Search for the cell housing the specified text and yield its (x, y) center coordinate. 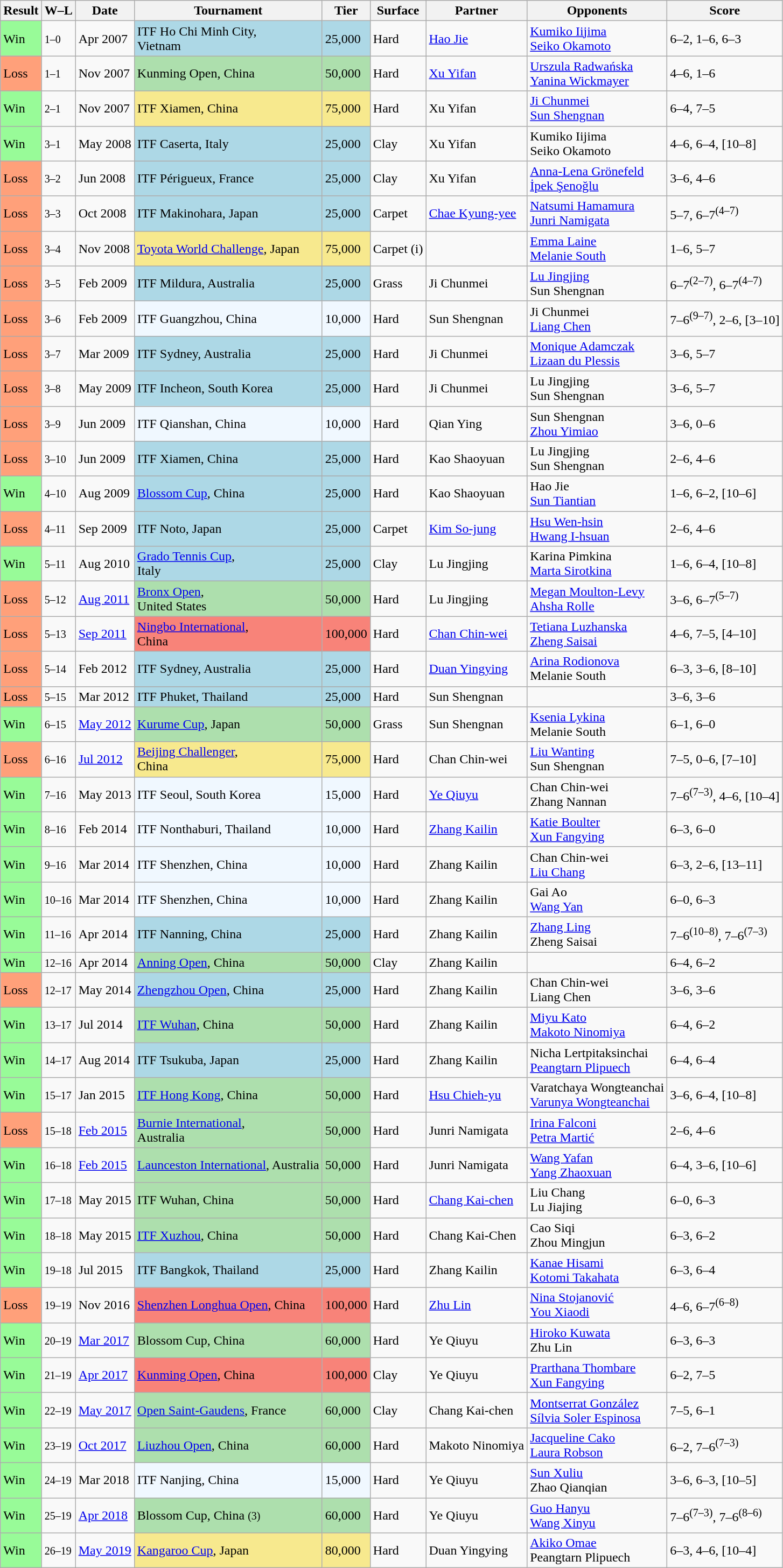
6–15 (58, 725)
ITF Qianshan, China (228, 423)
23–19 (58, 1445)
Mar 2009 (104, 353)
ITF Périgueux, France (228, 179)
Aug 2014 (104, 1060)
Launceston International, Australia (228, 1165)
1–1 (58, 73)
Chan Chin-wei Liu Chang (597, 864)
Monique Adamczak Lizaan du Plessis (597, 353)
6–3, 6–0 (725, 829)
Nov 2008 (104, 249)
7–6(9–7), 2–6, [3–10] (725, 319)
May 2013 (104, 794)
3–5 (58, 283)
Beijing Challenger, China (228, 759)
5–14 (58, 669)
4–11 (58, 529)
Urszula Radwańska Yanina Wickmayer (597, 73)
6–4, 6–4 (725, 1060)
May 2017 (104, 1410)
6–3, 4–6, [10–4] (725, 1550)
Shenzhen Longhua Open, China (228, 1305)
19–19 (58, 1305)
18–18 (58, 1235)
Miyu Kato Makoto Ninomiya (597, 1025)
4–6, 1–6 (725, 73)
21–19 (58, 1375)
3–6, 6–4, [10–8] (725, 1095)
Arina Rodionova Melanie South (597, 669)
Grado Tennis Cup, Italy (228, 564)
ITF Mildura, Australia (228, 283)
15–18 (58, 1130)
3–1 (58, 143)
ITF Tsukuba, Japan (228, 1060)
4–6, 6–7(6–8) (725, 1305)
Liu Wanting Sun Shengnan (597, 759)
Mar 2017 (104, 1340)
26–19 (58, 1550)
7–5, 0–6, [7–10] (725, 759)
16–18 (58, 1165)
Liu Chang Lu Jiajing (597, 1200)
Ji Chunmei Liang Chen (597, 319)
7–6(10–8), 7–6(7–3) (725, 934)
Kanae Hisami Kotomi Takahata (597, 1270)
10–16 (58, 899)
7–16 (58, 794)
Sep 2011 (104, 634)
1–0 (58, 39)
ITF Phuket, Thailand (228, 697)
Tetiana Luzhanska Zheng Saisai (597, 634)
Partner (477, 11)
Ji Chunmei Sun Shengnan (597, 109)
Blossom Cup, China (3) (228, 1515)
4–6, 7–5, [4–10] (725, 634)
Apr 2007 (104, 39)
15–17 (58, 1095)
3–6, 6–3, [10–5] (725, 1480)
Apr 2018 (104, 1515)
6–16 (58, 759)
24–19 (58, 1480)
20–19 (58, 1340)
Katie Boulter Xun Fangying (597, 829)
Kangaroo Cup, Japan (228, 1550)
Varatchaya Wongteanchai Varunya Wongteanchai (597, 1095)
Ningbo International, China (228, 634)
Megan Moulton-Levy Ahsha Rolle (597, 599)
Date (104, 11)
Burnie International, Australia (228, 1130)
6–4, 7–5 (725, 109)
Gai Ao Wang Yan (597, 899)
Score (725, 11)
7–6(7–3), 4–6, [10–4] (725, 794)
Sun Xuliu Zhao Qianqian (597, 1480)
ITF Nanjing, China (228, 1480)
ITF Hong Kong, China (228, 1095)
3–8 (58, 389)
Opponents (597, 11)
W–L (58, 11)
ITF Xuzhou, China (228, 1235)
3–10 (58, 459)
Aug 2009 (104, 494)
Prarthana Thombare Xun Fangying (597, 1375)
May 2012 (104, 725)
Jul 2012 (104, 759)
Karina Pimkina Marta Sirotkina (597, 564)
8–16 (58, 829)
Jul 2014 (104, 1025)
Anning Open, China (228, 962)
Nina Stojanović You Xiaodi (597, 1305)
6–3, 6–2 (725, 1235)
Chan Chin-wei Liang Chen (597, 990)
6–3, 6–3 (725, 1340)
Chang Kai-Chen (477, 1235)
Natsumi Hamamura Junri Namigata (597, 213)
6–4, 3–6, [10–6] (725, 1165)
Qian Ying (477, 423)
Zhengzhou Open, China (228, 990)
ITF Incheon, South Korea (228, 389)
25–19 (58, 1515)
3–3 (58, 213)
2–1 (58, 109)
Aug 2011 (104, 599)
May 2009 (104, 389)
Nicha Lertpitaksinchai Peangtarn Plipuech (597, 1060)
Nov 2016 (104, 1305)
Open Saint-Gaudens, France (228, 1410)
Oct 2008 (104, 213)
3–7 (58, 353)
Cao Siqi Zhou Mingjun (597, 1235)
Kim So-jung (477, 529)
6–3, 6–4 (725, 1270)
Guo Hanyu Wang Xinyu (597, 1515)
3–6, 0–6 (725, 423)
3–4 (58, 249)
Result (21, 11)
Montserrat González Sílvia Soler Espinosa (597, 1410)
12–17 (58, 990)
Hsu Chieh-yu (477, 1095)
80,000 (346, 1550)
3–6 (58, 319)
Tier (346, 11)
Sep 2009 (104, 529)
Zhu Lin (477, 1305)
3–6, 4–6 (725, 179)
Feb 2012 (104, 669)
1–6, 5–7 (725, 249)
Jul 2015 (104, 1270)
9–16 (58, 864)
May 2019 (104, 1550)
6–1, 6–0 (725, 725)
Surface (398, 11)
5–12 (58, 599)
Chan Chin-wei Zhang Nannan (597, 794)
1–6, 6–2, [10–6] (725, 494)
Bronx Open, United States (228, 599)
ITF Nonthaburi, Thailand (228, 829)
19–18 (58, 1270)
11–16 (58, 934)
Kurume Cup, Japan (228, 725)
6–2, 7–5 (725, 1375)
4–10 (58, 494)
22–19 (58, 1410)
Chae Kyung-yee (477, 213)
Oct 2017 (104, 1445)
Carpet (i) (398, 249)
7–6(7–3), 7–6(8–6) (725, 1515)
3–2 (58, 179)
Jun 2008 (104, 179)
7–5, 6–1 (725, 1410)
5–11 (58, 564)
ITF Guangzhou, China (228, 319)
14–17 (58, 1060)
Toyota World Challenge, Japan (228, 249)
May 2014 (104, 990)
ITF Ho Chi Minh City, Vietnam (228, 39)
ITF Nanning, China (228, 934)
Hao Jie (477, 39)
ITF Noto, Japan (228, 529)
Makoto Ninomiya (477, 1445)
6–2, 1–6, 6–3 (725, 39)
ITF Bangkok, Thailand (228, 1270)
May 2008 (104, 143)
6–3, 2–6, [13–11] (725, 864)
Ksenia Lykina Melanie South (597, 725)
Emma Laine Melanie South (597, 249)
Aug 2010 (104, 564)
Tournament (228, 11)
Mar 2018 (104, 1480)
Apr 2017 (104, 1375)
ITF Caserta, Italy (228, 143)
Hsu Wen-hsin Hwang I-hsuan (597, 529)
Zhang Ling Zheng Saisai (597, 934)
3–6, 6–7(5–7) (725, 599)
Jacqueline Cako Laura Robson (597, 1445)
5–15 (58, 697)
Hao Jie Sun Tiantian (597, 494)
5–7, 6–7(4–7) (725, 213)
Feb 2014 (104, 829)
Akiko Omae Peangtarn Plipuech (597, 1550)
1–6, 6–4, [10–8] (725, 564)
Sun Shengnan Zhou Yimiao (597, 423)
4–6, 6–4, [10–8] (725, 143)
13–17 (58, 1025)
ITF Makinohara, Japan (228, 213)
Anna-Lena Grönefeld İpek Şenoğlu (597, 179)
17–18 (58, 1200)
6–2, 7–6(7–3) (725, 1445)
Hiroko Kuwata Zhu Lin (597, 1340)
Jan 2015 (104, 1095)
Mar 2012 (104, 697)
6–3, 3–6, [8–10] (725, 669)
12–16 (58, 962)
Wang Yafan Yang Zhaoxuan (597, 1165)
ITF Seoul, South Korea (228, 794)
Liuzhou Open, China (228, 1445)
Irina Falconi Petra Martić (597, 1130)
5–13 (58, 634)
6–7(2–7), 6–7(4–7) (725, 283)
3–9 (58, 423)
